Pinpoint the cell where the given text exists, returning its (x, y) midpoint coordinate. 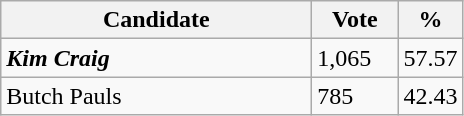
Candidate (156, 20)
1,065 (355, 58)
42.43 (430, 96)
Vote (355, 20)
Butch Pauls (156, 96)
57.57 (430, 58)
% (430, 20)
Kim Craig (156, 58)
785 (355, 96)
